Identify which cell holds the provided text, then report its (x, y) central coordinate. 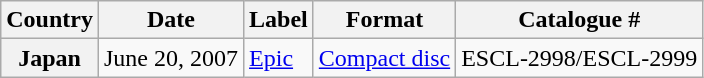
Format (384, 20)
Catalogue # (580, 20)
June 20, 2007 (170, 58)
Compact disc (384, 58)
Label (279, 20)
ESCL-2998/ESCL-2999 (580, 58)
Date (170, 20)
Epic (279, 58)
Japan (50, 58)
Country (50, 20)
